Capture the cell that displays the provided text and extract its (x, y) central coordinate. 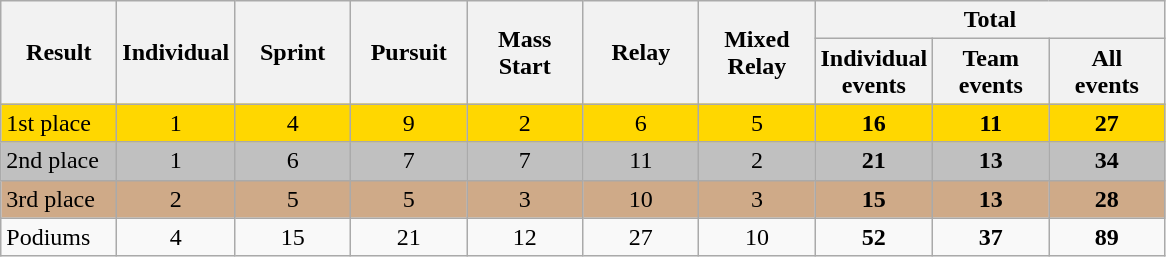
52 (874, 237)
MixedRelay (757, 52)
3rd place (59, 199)
Podiums (59, 237)
28 (1107, 199)
2nd place (59, 161)
Allevents (1107, 72)
37 (991, 237)
Sprint (293, 52)
16 (874, 123)
MassStart (525, 52)
1st place (59, 123)
Individual (176, 52)
Teamevents (991, 72)
Total (990, 20)
89 (1107, 237)
Result (59, 52)
12 (525, 237)
34 (1107, 161)
Pursuit (409, 52)
9 (409, 123)
Relay (641, 52)
Individualevents (874, 72)
